Determine the (X, Y) coordinate at the center of the cell enclosing the given text.  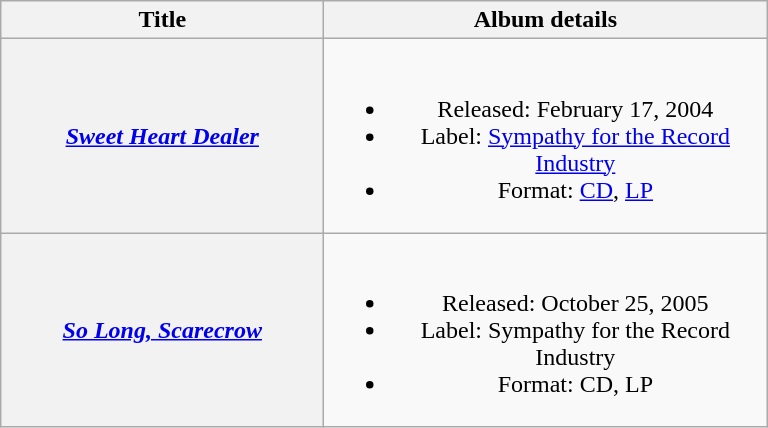
So Long, Scarecrow (162, 330)
Title (162, 20)
Released: February 17, 2004Label: Sympathy for the Record IndustryFormat: CD, LP (546, 136)
Released: October 25, 2005Label: Sympathy for the Record IndustryFormat: CD, LP (546, 330)
Album details (546, 20)
Sweet Heart Dealer (162, 136)
